From the cell containing the given text, extract its center point as (X, Y) coordinate. 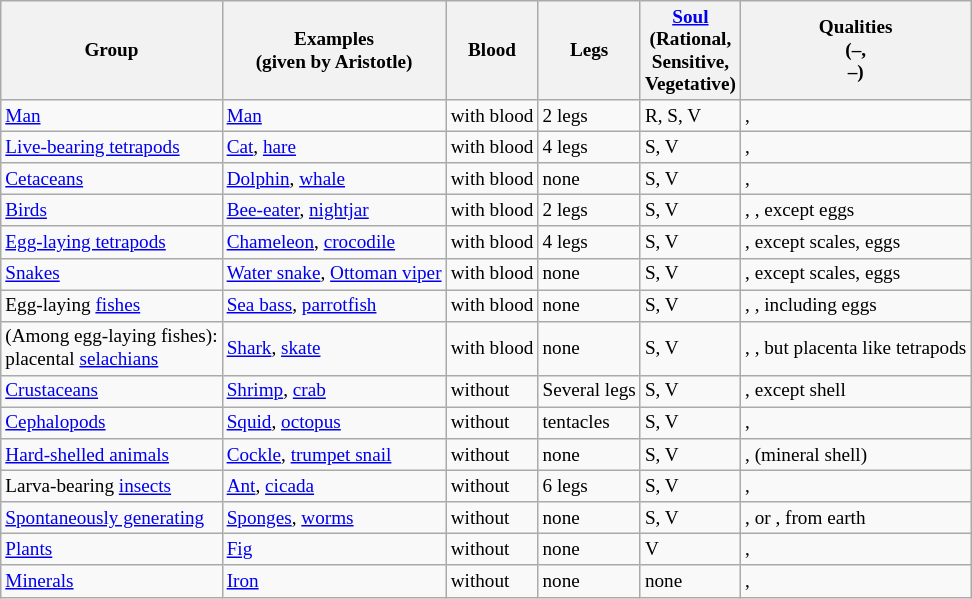
Crustaceans (112, 391)
Larva-bearing insects (112, 486)
Qualities(–,–) (855, 50)
, , but placenta like tetrapods (855, 348)
Snakes (112, 274)
Shark, skate (334, 348)
Spontaneously generating (112, 518)
Soul(Rational,Sensitive,Vegetative) (690, 50)
Squid, octopus (334, 423)
Hard-shelled animals (112, 455)
R, S, V (690, 116)
, , except eggs (855, 211)
Birds (112, 211)
Blood (492, 50)
Chameleon, crocodile (334, 242)
Cat, hare (334, 147)
, , including eggs (855, 306)
, except shell (855, 391)
Ant, cicada (334, 486)
Sponges, worms (334, 518)
, (mineral shell) (855, 455)
Water snake, Ottoman viper (334, 274)
Bee-eater, nightjar (334, 211)
6 legs (589, 486)
Live-bearing tetrapods (112, 147)
Dolphin, whale (334, 179)
Cephalopods (112, 423)
Iron (334, 581)
Cetaceans (112, 179)
, or , from earth (855, 518)
Minerals (112, 581)
Several legs (589, 391)
tentacles (589, 423)
Examples(given by Aristotle) (334, 50)
Shrimp, crab (334, 391)
Egg-laying fishes (112, 306)
Egg-laying tetrapods (112, 242)
Plants (112, 550)
Sea bass, parrotfish (334, 306)
Cockle, trumpet snail (334, 455)
Fig (334, 550)
V (690, 550)
(Among egg-laying fishes):placental selachians (112, 348)
Legs (589, 50)
Group (112, 50)
